Locate the cell with the specified text and output its [x, y] center coordinate. 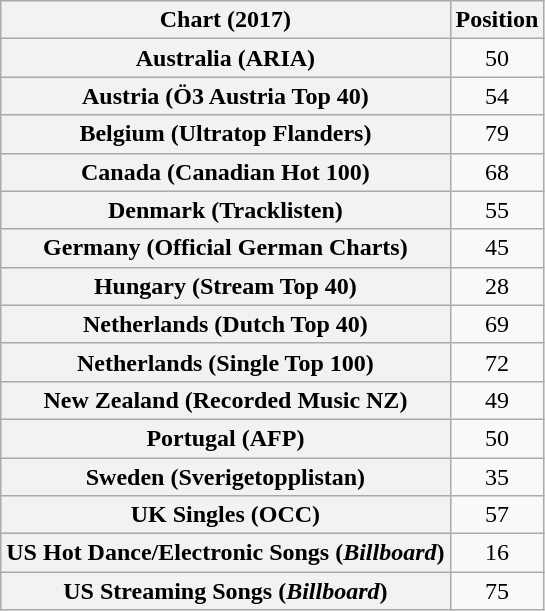
Hungary (Stream Top 40) [226, 286]
New Zealand (Recorded Music NZ) [226, 400]
Netherlands (Single Top 100) [226, 362]
45 [497, 248]
16 [497, 553]
Sweden (Sverigetopplistan) [226, 477]
75 [497, 591]
Germany (Official German Charts) [226, 248]
UK Singles (OCC) [226, 515]
57 [497, 515]
35 [497, 477]
55 [497, 210]
Belgium (Ultratop Flanders) [226, 134]
US Hot Dance/Electronic Songs (Billboard) [226, 553]
68 [497, 172]
49 [497, 400]
Austria (Ö3 Austria Top 40) [226, 96]
Denmark (Tracklisten) [226, 210]
72 [497, 362]
Australia (ARIA) [226, 58]
79 [497, 134]
69 [497, 324]
28 [497, 286]
US Streaming Songs (Billboard) [226, 591]
54 [497, 96]
Position [497, 20]
Netherlands (Dutch Top 40) [226, 324]
Portugal (AFP) [226, 438]
Canada (Canadian Hot 100) [226, 172]
Chart (2017) [226, 20]
